Pinpoint the cell where the given text exists, returning its [x, y] midpoint coordinate. 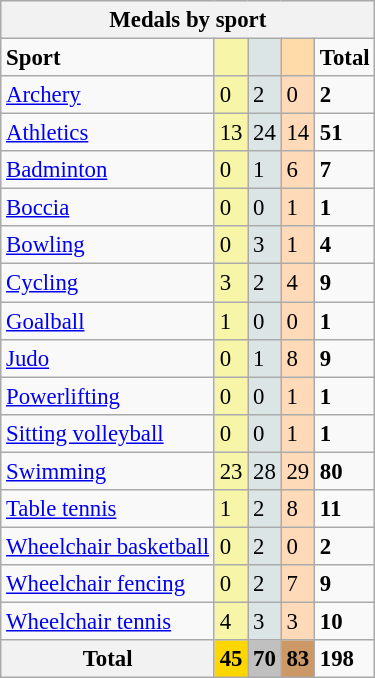
Sitting volleyball [108, 433]
Wheelchair fencing [108, 584]
Boccia [108, 208]
28 [264, 471]
14 [298, 133]
29 [298, 471]
11 [345, 509]
10 [345, 621]
Bowling [108, 245]
Medals by sport [188, 20]
45 [230, 659]
198 [345, 659]
Judo [108, 358]
Archery [108, 95]
51 [345, 133]
Sport [108, 58]
83 [298, 659]
Goalball [108, 321]
70 [264, 659]
Powerlifting [108, 396]
Badminton [108, 170]
Wheelchair tennis [108, 621]
Table tennis [108, 509]
Wheelchair basketball [108, 546]
6 [298, 170]
Athletics [108, 133]
Swimming [108, 471]
24 [264, 133]
13 [230, 133]
23 [230, 471]
Cycling [108, 283]
80 [345, 471]
